Return (x, y) of the center of cell containing provided text 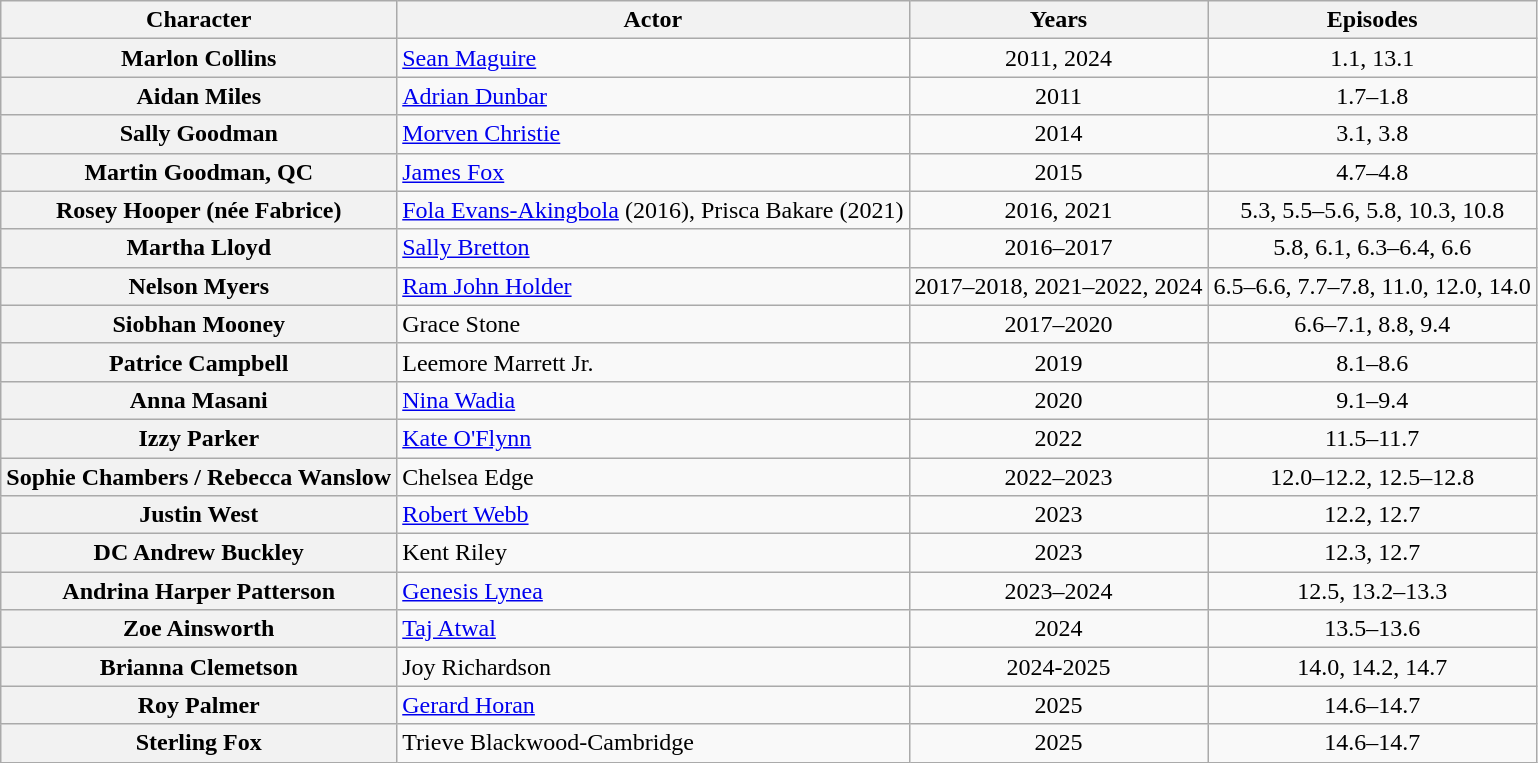
Fola Evans-Akingbola (2016), Prisca Bakare (2021) (653, 210)
2019 (1058, 362)
2017–2020 (1058, 324)
Adrian Dunbar (653, 96)
Actor (653, 20)
Sophie Chambers / Rebecca Wanslow (199, 477)
Justin West (199, 515)
2024-2025 (1058, 667)
9.1–9.4 (1372, 400)
Martin Goodman, QC (199, 172)
2022 (1058, 438)
Brianna Clemetson (199, 667)
2024 (1058, 629)
Marlon Collins (199, 58)
Zoe Ainsworth (199, 629)
2011 (1058, 96)
2022–2023 (1058, 477)
Joy Richardson (653, 667)
Sean Maguire (653, 58)
11.5–11.7 (1372, 438)
1.1, 13.1 (1372, 58)
12.3, 12.7 (1372, 553)
Chelsea Edge (653, 477)
Morven Christie (653, 134)
Rosey Hooper (née Fabrice) (199, 210)
DC Andrew Buckley (199, 553)
12.2, 12.7 (1372, 515)
8.1–8.6 (1372, 362)
Character (199, 20)
12.0–12.2, 12.5–12.8 (1372, 477)
Trieve Blackwood-Cambridge (653, 743)
Leemore Marrett Jr. (653, 362)
James Fox (653, 172)
5.3, 5.5–5.6, 5.8, 10.3, 10.8 (1372, 210)
Kate O'Flynn (653, 438)
5.8, 6.1, 6.3–6.4, 6.6 (1372, 248)
Robert Webb (653, 515)
Patrice Campbell (199, 362)
Kent Riley (653, 553)
1.7–1.8 (1372, 96)
2011, 2024 (1058, 58)
Anna Masani (199, 400)
Aidan Miles (199, 96)
Sally Goodman (199, 134)
6.6–7.1, 8.8, 9.4 (1372, 324)
Izzy Parker (199, 438)
Genesis Lynea (653, 591)
Andrina Harper Patterson (199, 591)
2014 (1058, 134)
Sally Bretton (653, 248)
Nina Wadia (653, 400)
2017–2018, 2021–2022, 2024 (1058, 286)
Roy Palmer (199, 705)
2016, 2021 (1058, 210)
13.5–13.6 (1372, 629)
Siobhan Mooney (199, 324)
Years (1058, 20)
Sterling Fox (199, 743)
14.0, 14.2, 14.7 (1372, 667)
Ram John Holder (653, 286)
3.1, 3.8 (1372, 134)
2015 (1058, 172)
2020 (1058, 400)
6.5–6.6, 7.7–7.8, 11.0, 12.0, 14.0 (1372, 286)
Taj Atwal (653, 629)
Gerard Horan (653, 705)
2023–2024 (1058, 591)
Nelson Myers (199, 286)
Episodes (1372, 20)
Grace Stone (653, 324)
4.7–4.8 (1372, 172)
Martha Lloyd (199, 248)
12.5, 13.2–13.3 (1372, 591)
2016–2017 (1058, 248)
